From the cell containing the given text, extract its center point as (x, y) coordinate. 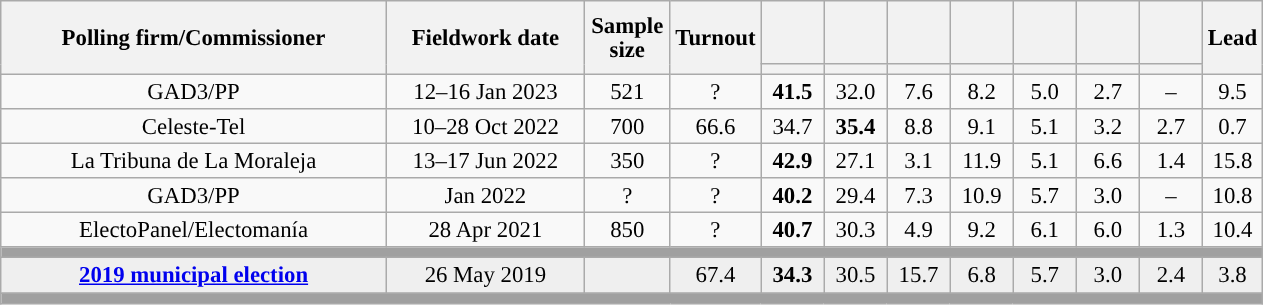
ElectoPanel/Electomanía (194, 230)
La Tribuna de La Moraleja (194, 162)
521 (627, 92)
2019 municipal election (194, 276)
30.5 (856, 276)
10.4 (1232, 230)
28 Apr 2021 (485, 230)
42.9 (792, 162)
41.5 (792, 92)
3.2 (1108, 126)
Jan 2022 (485, 196)
34.3 (792, 276)
2.4 (1170, 276)
Turnout (716, 38)
9.5 (1232, 92)
350 (627, 162)
6.6 (1108, 162)
11.9 (982, 162)
15.8 (1232, 162)
6.1 (1044, 230)
6.0 (1108, 230)
4.9 (918, 230)
3.1 (918, 162)
40.2 (792, 196)
13–17 Jun 2022 (485, 162)
9.2 (982, 230)
3.8 (1232, 276)
10–28 Oct 2022 (485, 126)
0.7 (1232, 126)
5.0 (1044, 92)
7.3 (918, 196)
700 (627, 126)
30.3 (856, 230)
15.7 (918, 276)
Celeste-Tel (194, 126)
29.4 (856, 196)
10.9 (982, 196)
67.4 (716, 276)
1.3 (1170, 230)
8.8 (918, 126)
1.4 (1170, 162)
Sample size (627, 38)
Fieldwork date (485, 38)
34.7 (792, 126)
9.1 (982, 126)
35.4 (856, 126)
32.0 (856, 92)
12–16 Jan 2023 (485, 92)
26 May 2019 (485, 276)
Polling firm/Commissioner (194, 38)
7.6 (918, 92)
40.7 (792, 230)
10.8 (1232, 196)
66.6 (716, 126)
6.8 (982, 276)
850 (627, 230)
8.2 (982, 92)
Lead (1232, 38)
27.1 (856, 162)
